Capture the cell that displays the provided text and extract its (x, y) central coordinate. 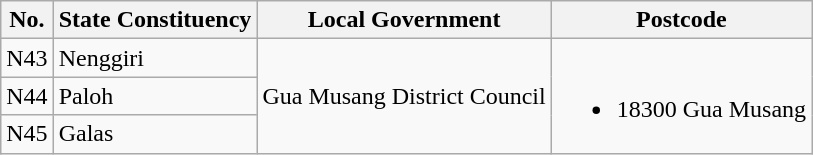
Gua Musang District Council (404, 96)
N44 (27, 96)
18300 Gua Musang (681, 96)
N45 (27, 134)
Galas (155, 134)
Nenggiri (155, 58)
State Constituency (155, 20)
Paloh (155, 96)
Postcode (681, 20)
N43 (27, 58)
Local Government (404, 20)
No. (27, 20)
